Determine the [x, y] coordinate at the center of the cell enclosing the given text.  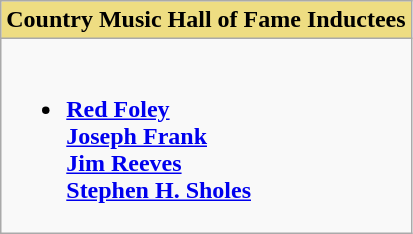
Red FoleyJoseph FrankJim ReevesStephen H. Sholes [206, 136]
Country Music Hall of Fame Inductees [206, 20]
